Return [X, Y] of the center of cell containing provided text 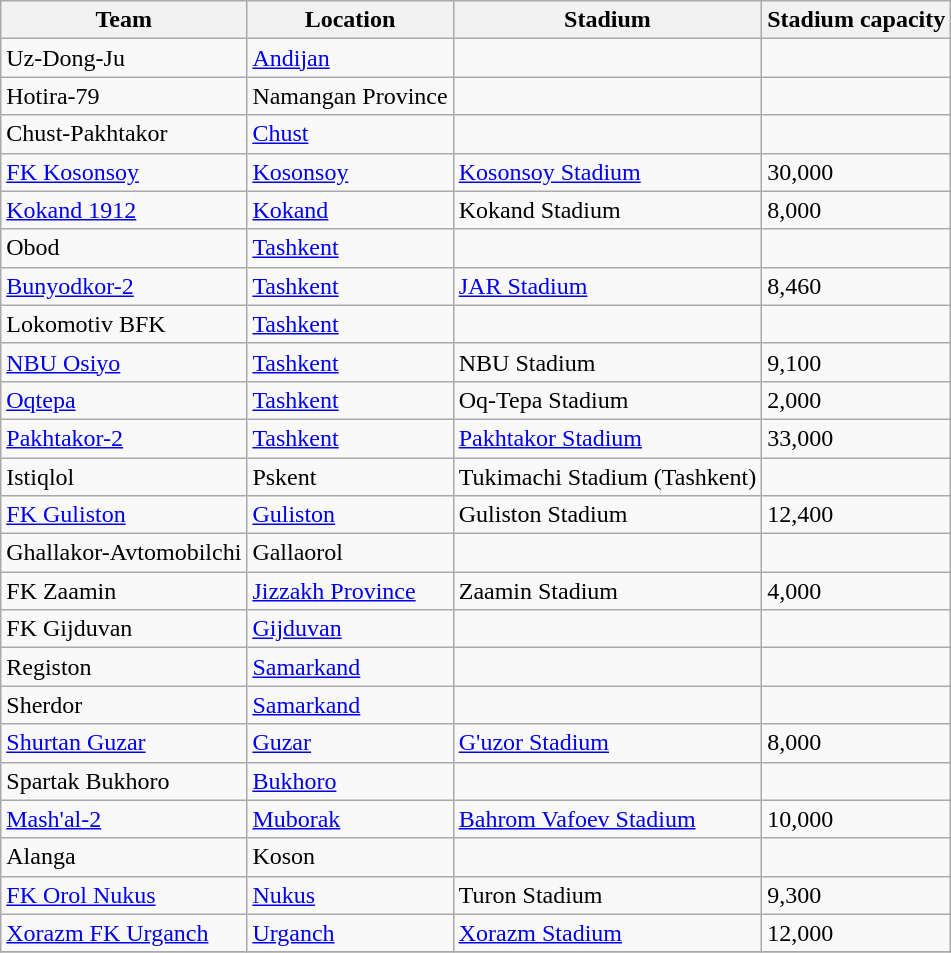
NBU Stadium [607, 362]
Istiqlol [124, 477]
Stadium capacity [856, 20]
Tukimachi Stadium (Tashkent) [607, 477]
Bukhoro [350, 781]
FK Guliston [124, 515]
Mash'al-2 [124, 819]
Alanga [124, 857]
FK Gijduvan [124, 629]
FK Orol Nukus [124, 895]
Kosonsoy [350, 172]
Location [350, 20]
12,400 [856, 515]
Zaamin Stadium [607, 591]
Pakhtakor-2 [124, 438]
FK Kosonsoy [124, 172]
Bunyodkor-2 [124, 286]
Guliston Stadium [607, 515]
8,460 [856, 286]
Team [124, 20]
NBU Osiyo [124, 362]
30,000 [856, 172]
Andijan [350, 58]
Oqtepa [124, 400]
Sherdor [124, 705]
Ghallakor-Avtomobilchi [124, 553]
Nukus [350, 895]
Pakhtakor Stadium [607, 438]
Chust-Pakhtakor [124, 134]
Kokand [350, 210]
Namangan Province [350, 96]
Spartak Bukhoro [124, 781]
Gijduvan [350, 629]
Jizzakh Province [350, 591]
Muborak [350, 819]
Xorazm Stadium [607, 933]
10,000 [856, 819]
Pskent [350, 477]
9,300 [856, 895]
12,000 [856, 933]
4,000 [856, 591]
FK Zaamin [124, 591]
Turon Stadium [607, 895]
Stadium [607, 20]
Kosonsoy Stadium [607, 172]
Bahrom Vafoev Stadium [607, 819]
Oq-Tepa Stadium [607, 400]
Uz-Dong-Ju [124, 58]
Lokomotiv BFK [124, 324]
9,100 [856, 362]
Koson [350, 857]
Registon [124, 667]
Kokand Stadium [607, 210]
Urganch [350, 933]
G'uzor Stadium [607, 743]
Guzar [350, 743]
Hotira-79 [124, 96]
Obod [124, 248]
JAR Stadium [607, 286]
Gallaorol [350, 553]
Shurtan Guzar [124, 743]
Xorazm FK Urganch [124, 933]
Chust [350, 134]
Kokand 1912 [124, 210]
2,000 [856, 400]
Guliston [350, 515]
33,000 [856, 438]
